Extract the [x, y] coordinate from the center of the cell holding the provided text.  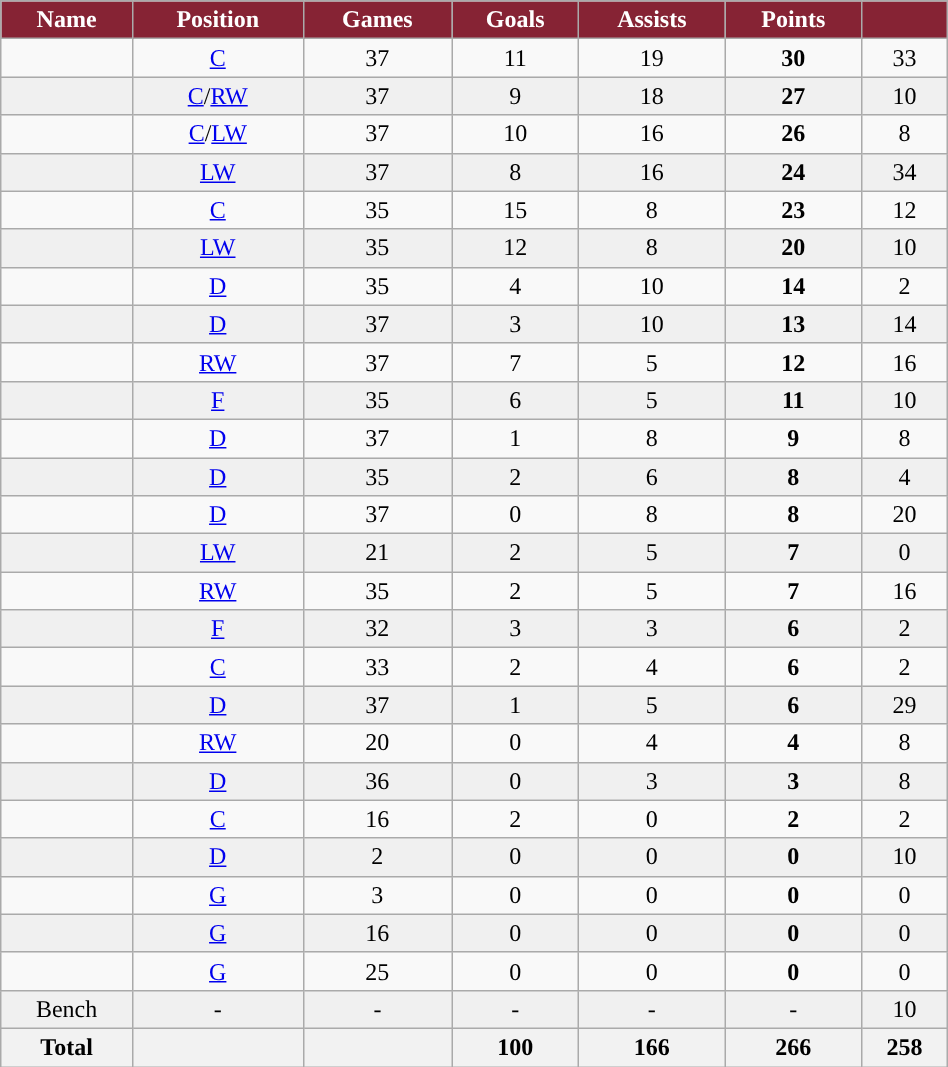
30 [794, 58]
32 [378, 629]
258 [905, 1047]
19 [652, 58]
36 [378, 781]
Goals [516, 20]
24 [794, 172]
Games [378, 20]
Bench [67, 1009]
C/RW [218, 96]
266 [794, 1047]
Total [67, 1047]
18 [652, 96]
166 [652, 1047]
C/LW [218, 134]
21 [378, 553]
23 [794, 210]
29 [905, 705]
27 [794, 96]
26 [794, 134]
100 [516, 1047]
25 [378, 971]
13 [794, 324]
Points [794, 20]
Name [67, 20]
15 [516, 210]
34 [905, 172]
Assists [652, 20]
Position [218, 20]
